Scan for the cell matching the given text and deliver its [x, y] coordinate at center. 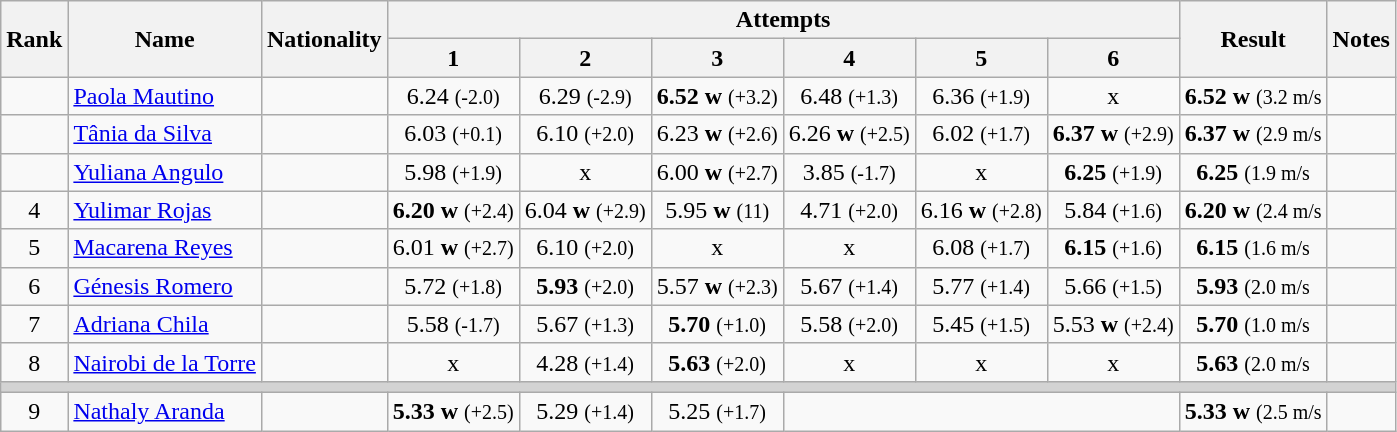
5.67 (+1.3) [585, 324]
6.48 (+1.3) [849, 96]
6.24 (-2.0) [453, 96]
5.53 w (+2.4) [1113, 324]
3 [717, 58]
5.45 (+1.5) [981, 324]
Result [1253, 39]
6.52 w (3.2 m/s [1253, 96]
6.52 w (+3.2) [717, 96]
6.04 w (+2.9) [585, 210]
6.36 (+1.9) [981, 96]
5.77 (+1.4) [981, 286]
6.15 (+1.6) [1113, 248]
4.71 (+2.0) [849, 210]
Paola Mautino [165, 96]
Rank [34, 39]
5.58 (+2.0) [849, 324]
Attempts [783, 20]
Name [165, 39]
5.29 (+1.4) [585, 411]
6.02 (+1.7) [981, 134]
5.70 (1.0 m/s [1253, 324]
5.58 (-1.7) [453, 324]
8 [34, 362]
6.23 w (+2.6) [717, 134]
5.25 (+1.7) [717, 411]
Notes [1361, 39]
6.20 w (2.4 m/s [1253, 210]
3.85 (-1.7) [849, 172]
Tânia da Silva [165, 134]
9 [34, 411]
5.67 (+1.4) [849, 286]
5.93 (2.0 m/s [1253, 286]
6.15 (1.6 m/s [1253, 248]
2 [585, 58]
1 [453, 58]
6.03 (+0.1) [453, 134]
5.95 w (11) [717, 210]
5.33 w (2.5 m/s [1253, 411]
5.63 (+2.0) [717, 362]
5.98 (+1.9) [453, 172]
Nairobi de la Torre [165, 362]
7 [34, 324]
5.70 (+1.0) [717, 324]
5.57 w (+2.3) [717, 286]
6.01 w (+2.7) [453, 248]
5.84 (+1.6) [1113, 210]
Yuliana Angulo [165, 172]
Yulimar Rojas [165, 210]
6.25 (+1.9) [1113, 172]
6.26 w (+2.5) [849, 134]
6.00 w (+2.7) [717, 172]
6.20 w (+2.4) [453, 210]
4.28 (+1.4) [585, 362]
5.33 w (+2.5) [453, 411]
Génesis Romero [165, 286]
6.25 (1.9 m/s [1253, 172]
5.93 (+2.0) [585, 286]
6.16 w (+2.8) [981, 210]
5.72 (+1.8) [453, 286]
6.37 w (+2.9) [1113, 134]
Nationality [324, 39]
6.08 (+1.7) [981, 248]
Adriana Chila [165, 324]
5.63 (2.0 m/s [1253, 362]
Macarena Reyes [165, 248]
Nathaly Aranda [165, 411]
6.29 (-2.9) [585, 96]
6.37 w (2.9 m/s [1253, 134]
5.66 (+1.5) [1113, 286]
